Pinpoint the cell where the given text exists, returning its (x, y) midpoint coordinate. 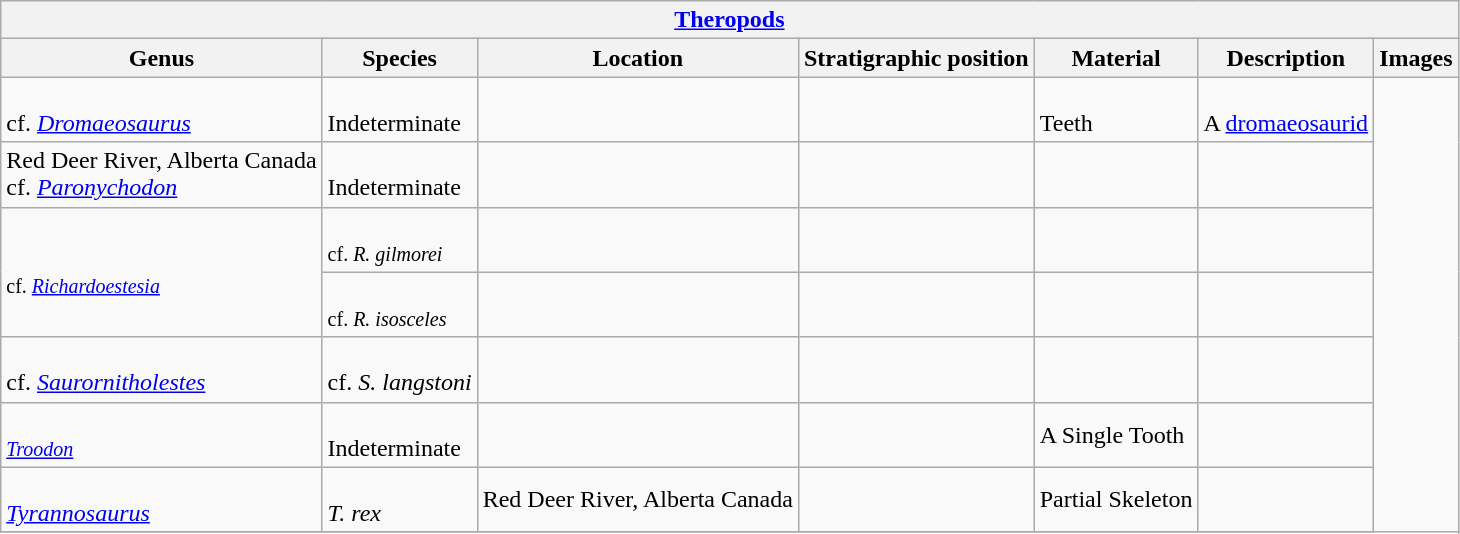
Tyrannosaurus (162, 500)
A dromaeosaurid (1286, 110)
Theropods (730, 20)
A Single Tooth (1116, 434)
Red Deer River, Alberta Canadacf. Paronychodon (162, 174)
cf. Dromaeosaurus (162, 110)
Red Deer River, Alberta Canada (638, 500)
T. rex (400, 500)
Description (1286, 58)
cf. Saurornitholestes (162, 370)
cf. S. langstoni (400, 370)
cf. Richardoestesia (162, 272)
Teeth (1116, 110)
cf. R. isosceles (400, 304)
cf. R. gilmorei (400, 240)
Troodon (162, 434)
Stratigraphic position (916, 58)
Material (1116, 58)
Images (1416, 58)
Species (400, 58)
Location (638, 58)
Genus (162, 58)
Partial Skeleton (1116, 500)
